From the cell containing the given text, extract its center point as (X, Y) coordinate. 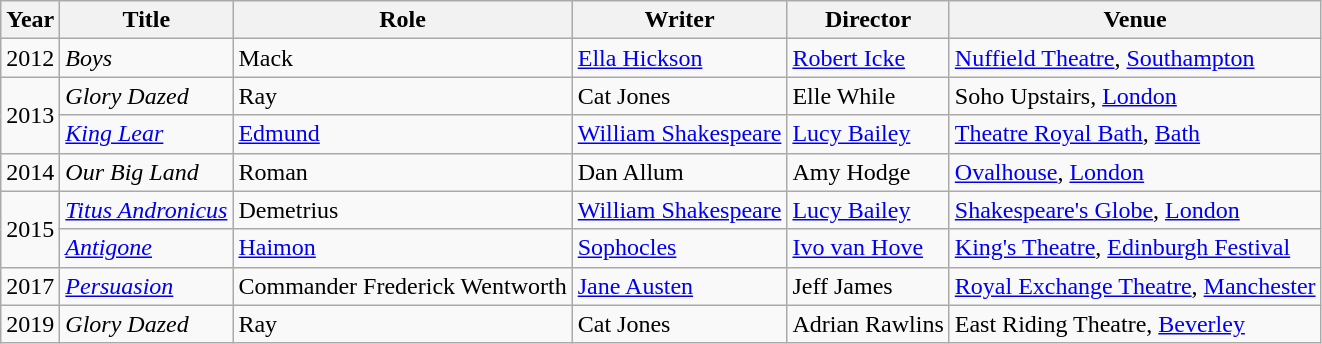
Titus Andronicus (146, 210)
King Lear (146, 134)
Shakespeare's Globe, London (1135, 210)
Theatre Royal Bath, Bath (1135, 134)
Demetrius (402, 210)
2019 (30, 324)
2013 (30, 115)
Ella Hickson (680, 58)
Year (30, 20)
Sophocles (680, 248)
2012 (30, 58)
Our Big Land (146, 172)
Commander Frederick Wentworth (402, 286)
Director (868, 20)
Role (402, 20)
Royal Exchange Theatre, Manchester (1135, 286)
Ovalhouse, London (1135, 172)
Dan Allum (680, 172)
Boys (146, 58)
King's Theatre, Edinburgh Festival (1135, 248)
Venue (1135, 20)
Roman (402, 172)
Adrian Rawlins (868, 324)
East Riding Theatre, Beverley (1135, 324)
Jeff James (868, 286)
2014 (30, 172)
Edmund (402, 134)
Mack (402, 58)
Amy Hodge (868, 172)
Antigone (146, 248)
2015 (30, 229)
Ivo van Hove (868, 248)
Robert Icke (868, 58)
Elle While (868, 96)
Writer (680, 20)
Title (146, 20)
Nuffield Theatre, Southampton (1135, 58)
Soho Upstairs, London (1135, 96)
Persuasion (146, 286)
2017 (30, 286)
Jane Austen (680, 286)
Haimon (402, 248)
